Pinpoint the cell where the given text exists, returning its [x, y] midpoint coordinate. 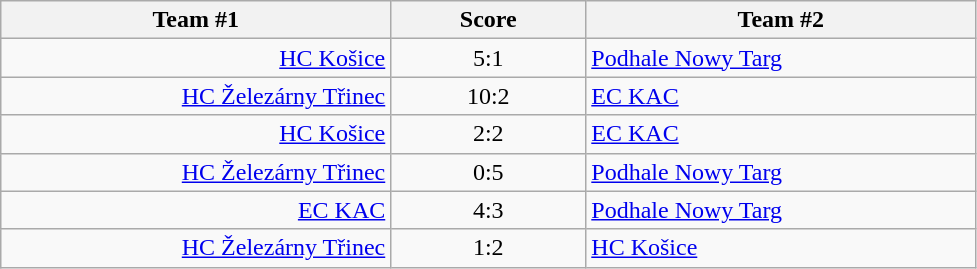
Team #1 [196, 20]
0:5 [488, 172]
Score [488, 20]
4:3 [488, 210]
5:1 [488, 58]
1:2 [488, 248]
Team #2 [781, 20]
10:2 [488, 96]
2:2 [488, 134]
